Determine the [x, y] coordinate at the center of the cell enclosing the given text.  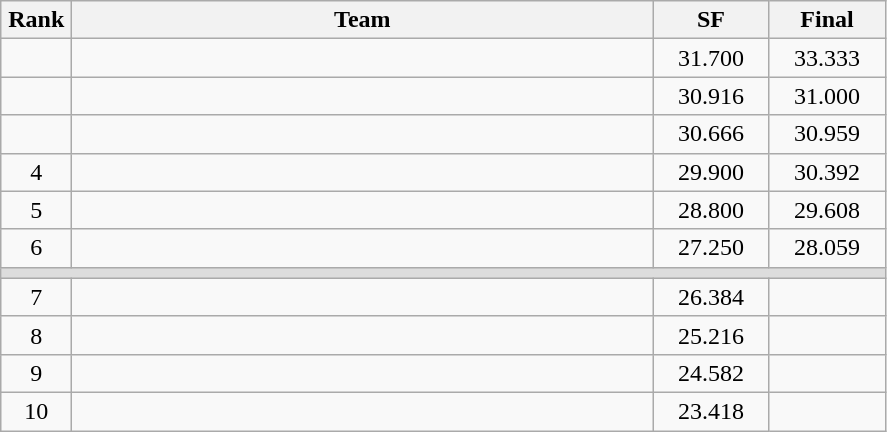
5 [36, 210]
29.608 [827, 210]
Team [362, 20]
28.059 [827, 248]
23.418 [711, 411]
29.900 [711, 172]
7 [36, 297]
31.700 [711, 58]
30.916 [711, 96]
6 [36, 248]
26.384 [711, 297]
4 [36, 172]
SF [711, 20]
27.250 [711, 248]
24.582 [711, 373]
10 [36, 411]
8 [36, 335]
Rank [36, 20]
25.216 [711, 335]
30.392 [827, 172]
31.000 [827, 96]
9 [36, 373]
28.800 [711, 210]
30.666 [711, 134]
Final [827, 20]
33.333 [827, 58]
30.959 [827, 134]
